Output the [X, Y] coordinate of the center of the cell containing the given text.  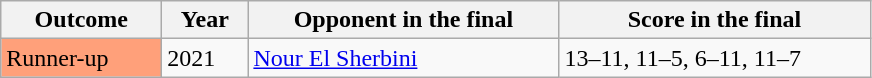
Score in the final [714, 20]
2021 [205, 58]
Year [205, 20]
Runner-up [82, 58]
13–11, 11–5, 6–11, 11–7 [714, 58]
Opponent in the final [404, 20]
Outcome [82, 20]
Nour El Sherbini [404, 58]
